For the text-containing cell, return its midpoint in (X, Y) coordinate format. 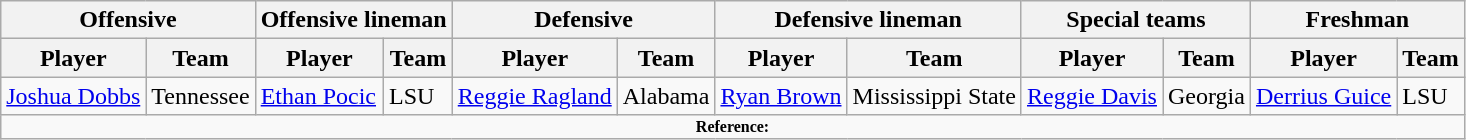
Joshua Dobbs (74, 96)
Mississippi State (934, 96)
Reference: (733, 127)
Special teams (1136, 20)
Reggie Davis (1092, 96)
Defensive lineman (868, 20)
Offensive lineman (354, 20)
Georgia (1206, 96)
Ethan Pocic (319, 96)
Ryan Brown (781, 96)
Derrius Guice (1323, 96)
Reggie Ragland (534, 96)
Freshman (1357, 20)
Offensive (128, 20)
Alabama (666, 96)
Defensive (584, 20)
Tennessee (200, 96)
